Determine the [X, Y] coordinate at the center of the cell enclosing the given text.  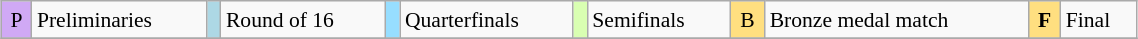
Semifinals [658, 20]
P [16, 20]
F [1044, 20]
Quarterfinals [486, 20]
B [747, 20]
Round of 16 [304, 20]
Preliminaries [120, 20]
Final [1099, 20]
Bronze medal match [897, 20]
